Capture the cell that displays the provided text and extract its (X, Y) central coordinate. 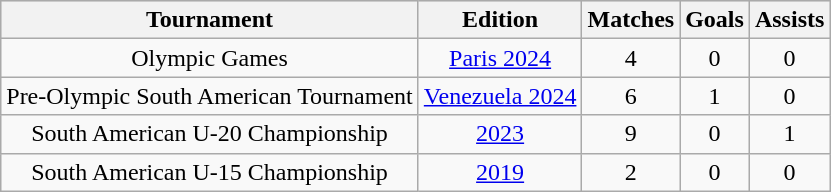
Tournament (210, 20)
Paris 2024 (500, 58)
South American U-20 Championship (210, 134)
2023 (500, 134)
South American U-15 Championship (210, 172)
Olympic Games (210, 58)
Matches (631, 20)
6 (631, 96)
Edition (500, 20)
Pre-Olympic South American Tournament (210, 96)
9 (631, 134)
4 (631, 58)
Assists (789, 20)
Goals (715, 20)
2019 (500, 172)
Venezuela 2024 (500, 96)
2 (631, 172)
